Pinpoint the cell where the given text exists, returning its (X, Y) midpoint coordinate. 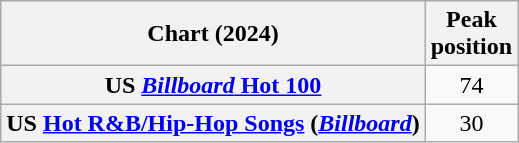
Peakposition (471, 34)
Chart (2024) (213, 34)
30 (471, 123)
74 (471, 85)
US Hot R&B/Hip-Hop Songs (Billboard) (213, 123)
US Billboard Hot 100 (213, 85)
